Determine the (x, y) coordinate at the center of the cell enclosing the given text.  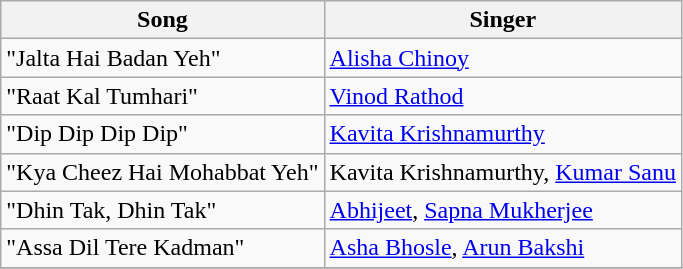
"Kya Cheez Hai Mohabbat Yeh" (162, 172)
Vinod Rathod (502, 96)
"Jalta Hai Badan Yeh" (162, 58)
Alisha Chinoy (502, 58)
Kavita Krishnamurthy, Kumar Sanu (502, 172)
"Assa Dil Tere Kadman" (162, 248)
Asha Bhosle, Arun Bakshi (502, 248)
Kavita Krishnamurthy (502, 134)
"Raat Kal Tumhari" (162, 96)
Singer (502, 20)
"Dhin Tak, Dhin Tak" (162, 210)
Abhijeet, Sapna Mukherjee (502, 210)
Song (162, 20)
"Dip Dip Dip Dip" (162, 134)
